From the cell containing the given text, extract its center point as (X, Y) coordinate. 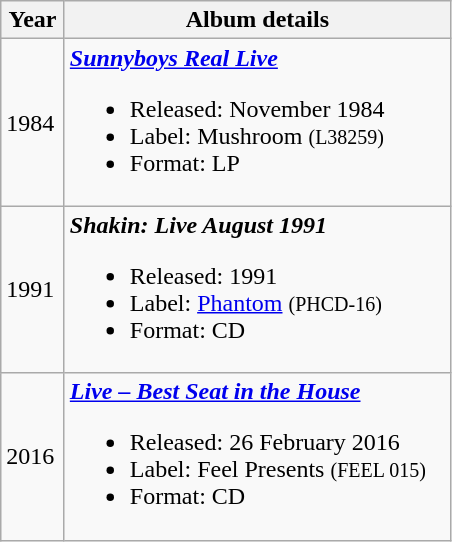
Sunnyboys Real LiveReleased: November 1984Label: Mushroom (L38259)Format: LP (257, 122)
2016 (33, 456)
Shakin: Live August 1991Released: 1991Label: Phantom (PHCD-16)Format: CD (257, 290)
Album details (257, 20)
1984 (33, 122)
Live – Best Seat in the HouseReleased: 26 February 2016Label: Feel Presents (FEEL 015)Format: CD (257, 456)
1991 (33, 290)
Year (33, 20)
